Extract the [x, y] coordinate from the center of the cell holding the provided text.  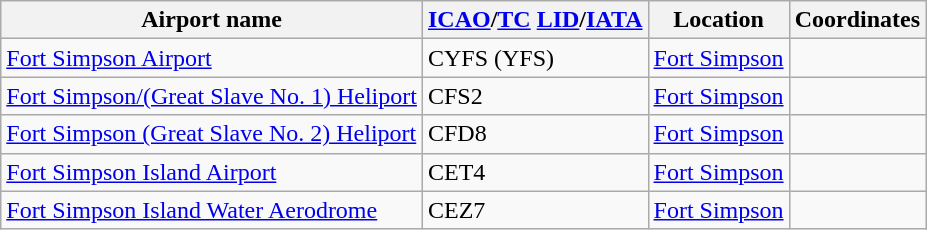
Fort Simpson Airport [212, 58]
ICAO/TC LID/IATA [535, 20]
CET4 [535, 172]
Fort Simpson/(Great Slave No. 1) Heliport [212, 96]
Coordinates [857, 20]
Fort Simpson Island Water Aerodrome [212, 210]
Fort Simpson Island Airport [212, 172]
Location [718, 20]
Airport name [212, 20]
CEZ7 [535, 210]
CYFS (YFS) [535, 58]
Fort Simpson (Great Slave No. 2) Heliport [212, 134]
CFD8 [535, 134]
CFS2 [535, 96]
